Search for the cell housing the specified text and yield its (X, Y) center coordinate. 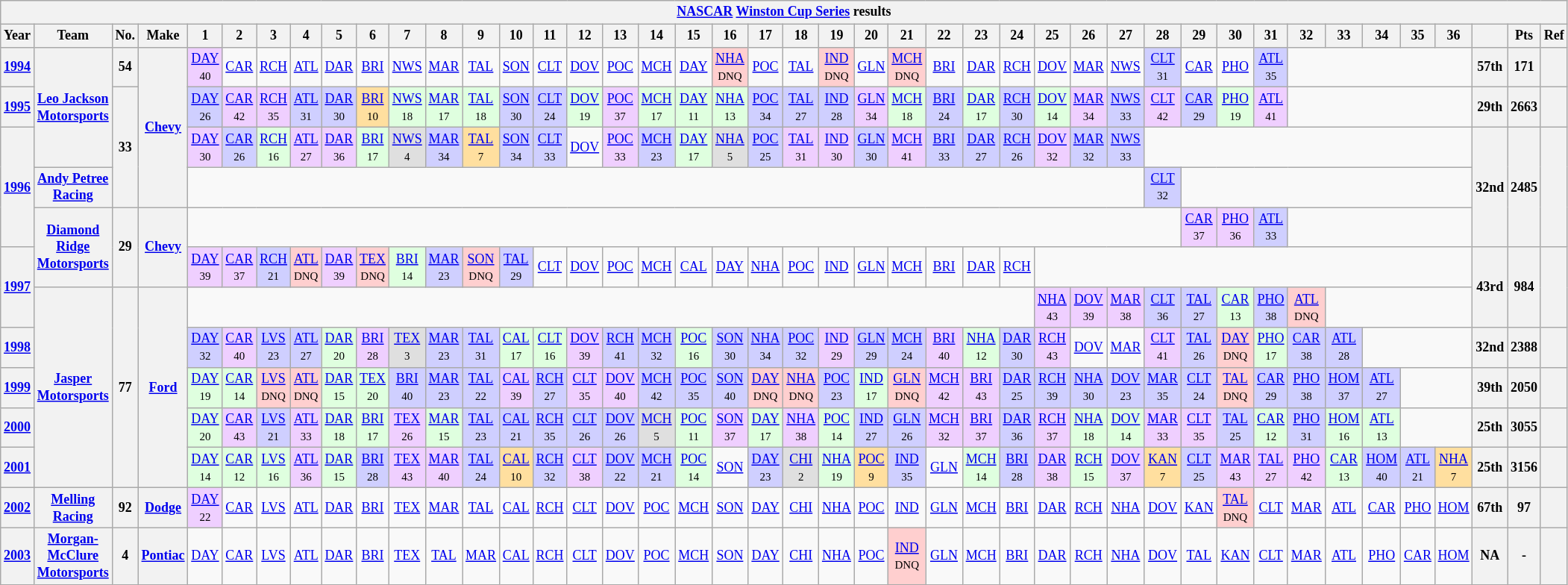
7 (407, 36)
Leo Jackson Motorsports (73, 107)
22 (944, 36)
20 (871, 36)
Melling Racing (73, 507)
TAL22 (481, 387)
Pontiac (163, 556)
24 (1017, 36)
MCH14 (981, 468)
32 (1306, 36)
11 (550, 36)
PHO36 (1235, 228)
BRI10 (373, 107)
DAR17 (981, 107)
PHO42 (1306, 468)
CAR43 (239, 428)
LVS16 (274, 468)
TAL7 (481, 147)
1995 (18, 107)
92 (125, 507)
MCH18 (907, 107)
CAR40 (239, 348)
NWS18 (407, 107)
3055 (1525, 428)
MAR40 (444, 468)
NASCAR Winston Cup Series results (784, 12)
DAR25 (1017, 387)
1996 (18, 187)
1 (205, 36)
RCH32 (550, 468)
MAR43 (1235, 468)
- (1525, 556)
25 (1053, 36)
57th (1490, 67)
PHO19 (1235, 107)
IND29 (837, 348)
BRI14 (407, 267)
54 (125, 67)
NHA18 (1088, 428)
CLT31 (1163, 67)
NHA12 (981, 348)
Andy Petree Racing (73, 187)
1999 (18, 387)
POC35 (694, 387)
5 (339, 36)
14 (656, 36)
97 (1525, 507)
MAR15 (444, 428)
984 (1525, 287)
POC33 (621, 147)
DAY22 (205, 507)
CAR42 (239, 107)
2050 (1525, 387)
SON37 (730, 428)
Diamond Ridge Motorsports (73, 248)
77 (125, 387)
171 (1525, 67)
BRI24 (944, 107)
ATL31 (306, 107)
SONDNQ (481, 267)
POC9 (871, 468)
NHA38 (801, 428)
TAL18 (481, 107)
MAR17 (444, 107)
NHA7 (1453, 468)
Make (163, 36)
27 (1126, 36)
TEX43 (407, 468)
DOV37 (1126, 468)
POC11 (694, 428)
POC16 (694, 348)
CAL17 (516, 348)
1998 (18, 348)
RCH39 (1053, 387)
RCH21 (274, 267)
CLT36 (1163, 307)
DAR18 (339, 428)
1997 (18, 287)
LVS21 (274, 428)
SON34 (516, 147)
DAY23 (765, 468)
Ford (163, 387)
DAR38 (1053, 468)
IND17 (871, 387)
HOM40 (1382, 468)
NWS4 (407, 147)
IND30 (837, 147)
CAR14 (239, 387)
19 (837, 36)
IND35 (907, 468)
RCH27 (550, 387)
3 (274, 36)
CAR38 (1306, 348)
29th (1490, 107)
IND27 (871, 428)
28 (1163, 36)
DOV40 (621, 387)
MCH41 (907, 147)
ATL36 (306, 468)
CLT32 (1163, 187)
RCH43 (1053, 348)
17 (765, 36)
MCH17 (656, 107)
DAY40 (205, 67)
POC23 (837, 387)
10 (516, 36)
BRI43 (981, 387)
MAR35 (1163, 387)
39th (1490, 387)
RCH15 (1088, 468)
TAL24 (481, 468)
DAY26 (205, 107)
CAL10 (516, 468)
DAY19 (205, 387)
SON40 (730, 387)
35 (1418, 36)
6 (373, 36)
HOM16 (1344, 428)
NHA19 (837, 468)
67th (1490, 507)
POC32 (801, 348)
TEXDNQ (373, 267)
Morgan-McClure Motorsports (73, 556)
DAY39 (205, 267)
DAR20 (339, 348)
Year (18, 36)
CLT42 (1163, 107)
NHA34 (765, 348)
CHI2 (801, 468)
DOV26 (621, 428)
CLT33 (550, 147)
DAY11 (694, 107)
34 (1382, 36)
2388 (1525, 348)
Ref (1554, 36)
CLT25 (1199, 468)
ATL41 (1271, 107)
1994 (18, 67)
GLN26 (907, 428)
POC34 (765, 107)
18 (801, 36)
DOV22 (621, 468)
Dodge (163, 507)
TAL25 (1235, 428)
KAN7 (1163, 468)
IND28 (837, 107)
ATL21 (1418, 468)
CLT41 (1163, 348)
26 (1088, 36)
ATL35 (1271, 67)
ATL28 (1344, 348)
13 (621, 36)
16 (730, 36)
RCH26 (1017, 147)
12 (585, 36)
RCH41 (621, 348)
RCH37 (1053, 428)
TEX3 (407, 348)
DOV23 (1126, 387)
Team (73, 36)
HOM37 (1344, 387)
2485 (1525, 187)
MAR38 (1126, 307)
2002 (18, 507)
RCH30 (1017, 107)
TAL26 (1199, 348)
43rd (1490, 287)
MCH5 (656, 428)
MCH21 (656, 468)
Jasper Motorsports (73, 387)
NHA30 (1088, 387)
PHO17 (1271, 348)
LVSDNQ (274, 387)
TEX26 (407, 428)
15 (694, 36)
2000 (18, 428)
DAR27 (981, 147)
30 (1235, 36)
MCHDNQ (907, 67)
23 (981, 36)
NHA43 (1053, 307)
GLN29 (871, 348)
DAY30 (205, 147)
2003 (18, 556)
Pts (1525, 36)
2663 (1525, 107)
CLT26 (585, 428)
MAR33 (1163, 428)
NHA13 (730, 107)
31 (1271, 36)
CAL21 (516, 428)
36 (1453, 36)
DAY20 (205, 428)
DAR39 (339, 267)
DOV19 (585, 107)
BRI33 (944, 147)
GLN34 (871, 107)
GLNDNQ (907, 387)
CAR26 (239, 147)
TAL23 (481, 428)
MAR32 (1088, 147)
9 (481, 36)
21 (907, 36)
DAY14 (205, 468)
BRI37 (981, 428)
GLN30 (871, 147)
3156 (1525, 468)
LVS23 (274, 348)
8 (444, 36)
DAY32 (205, 348)
CLT16 (550, 348)
TAL29 (516, 267)
TEX20 (373, 387)
MCH24 (907, 348)
POC25 (765, 147)
ATL13 (1382, 428)
No. (125, 36)
NHA5 (730, 147)
2 (239, 36)
DOV32 (1053, 147)
2001 (18, 468)
NA (1490, 556)
RCH16 (274, 147)
CAL39 (516, 387)
PHO31 (1306, 428)
POC37 (621, 107)
MCH23 (656, 147)
CLT38 (585, 468)
